Capture the cell that displays the provided text and extract its (X, Y) central coordinate. 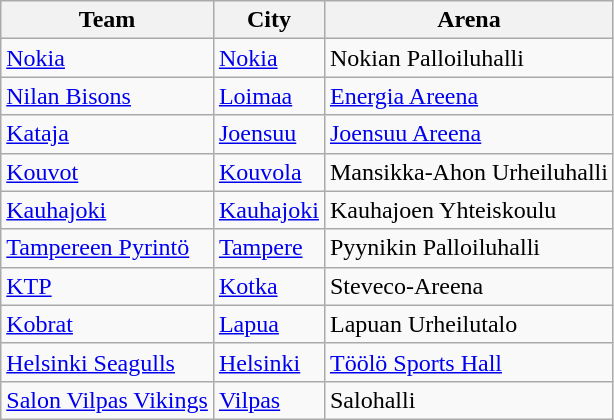
Lapua (268, 324)
Vilpas (268, 400)
Arena (468, 20)
Joensuu Areena (468, 134)
Pyynikin Palloiluhalli (468, 248)
Tampere (268, 248)
Kauhajoen Yhteiskoulu (468, 210)
Energia Areena (468, 96)
Kobrat (108, 324)
Töölö Sports Hall (468, 362)
Kouvot (108, 172)
KTP (108, 286)
Helsinki (268, 362)
Salohalli (468, 400)
Nokian Palloiluhalli (468, 58)
Kouvola (268, 172)
Mansikka-Ahon Urheiluhalli (468, 172)
Kataja (108, 134)
Salon Vilpas Vikings (108, 400)
Nilan Bisons (108, 96)
Kotka (268, 286)
Lapuan Urheilutalo (468, 324)
Steveco-Areena (468, 286)
Tampereen Pyrintö (108, 248)
Helsinki Seagulls (108, 362)
Team (108, 20)
Joensuu (268, 134)
Loimaa (268, 96)
City (268, 20)
